Find where the given text appears and provide that cell's center as [X, Y] coordinate. 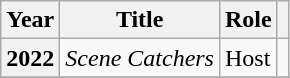
2022 [30, 58]
Year [30, 20]
Scene Catchers [140, 58]
Title [140, 20]
Role [248, 20]
Host [248, 58]
